Identify which cell holds the provided text, then report its [x, y] central coordinate. 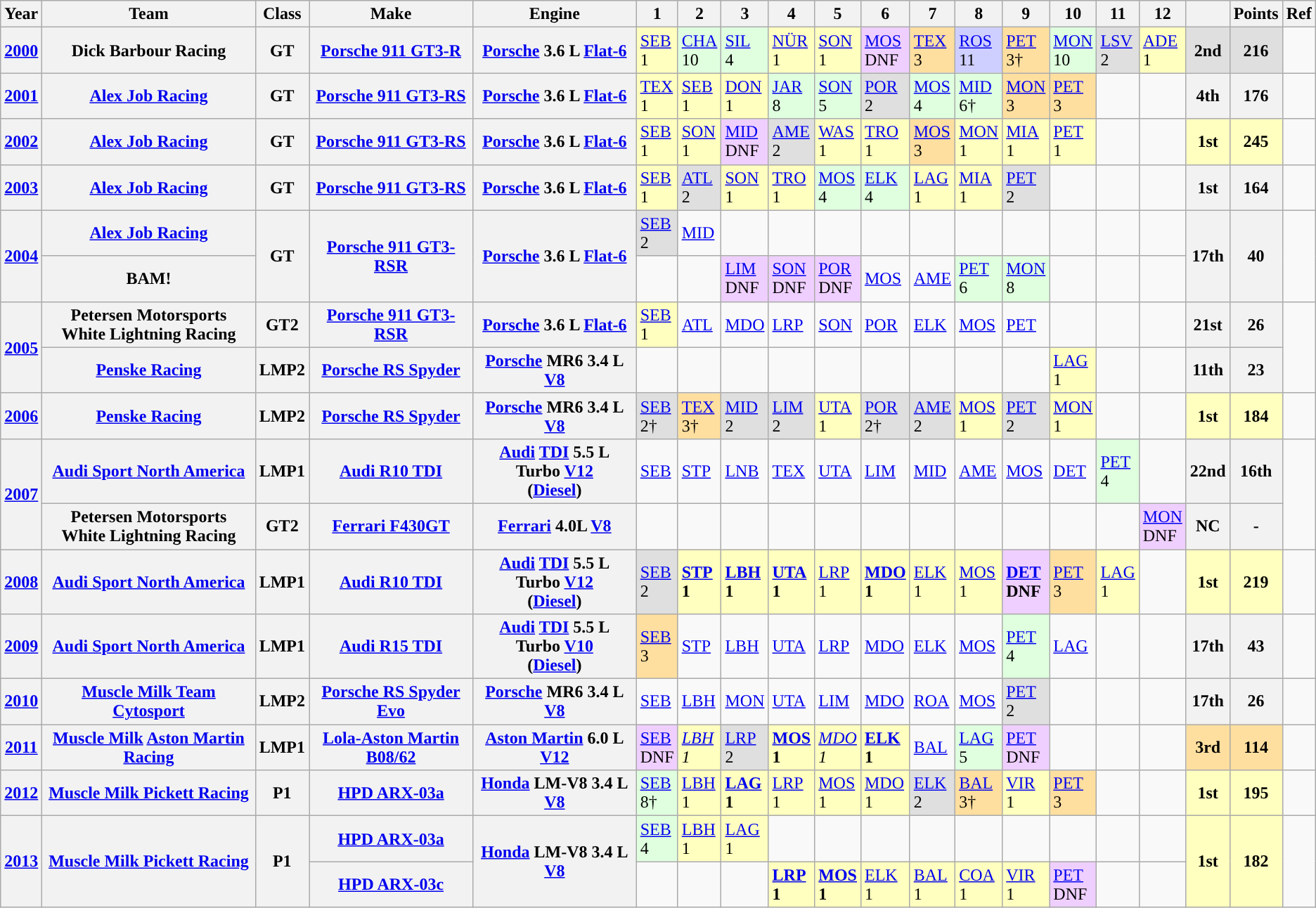
164 [1256, 187]
Dick Barbour Racing [149, 51]
DET [1073, 471]
PET1 [1073, 142]
216 [1256, 51]
11 [1118, 14]
Aston Martin 6.0 L V12 [555, 748]
BAL3† [979, 793]
PORDNF [838, 278]
SEB4 [657, 839]
DON1 [745, 96]
4 [792, 14]
LAG5 [979, 748]
1 [657, 14]
LSV2 [1118, 51]
MOSDNF [885, 51]
CHA10 [699, 51]
ADE1 [1163, 51]
BAL1 [932, 884]
6 [885, 14]
11th [1208, 370]
PET3† [1026, 51]
Lola-Aston Martin B08/62 [391, 748]
2008 [21, 582]
SEB2† [657, 416]
2003 [21, 187]
ROA [932, 701]
2013 [21, 862]
21st [1208, 325]
2 [699, 14]
ATL2 [699, 187]
114 [1256, 748]
ROS11 [979, 51]
245 [1256, 142]
POR2† [885, 416]
JAR8 [792, 96]
Audi R15 TDI [391, 647]
COA1 [979, 884]
SON [838, 325]
TEX3† [699, 416]
182 [1256, 862]
Make [391, 14]
BAM! [149, 278]
Muscle Milk Team Cytosport [149, 701]
184 [1256, 416]
DETDNF [1026, 582]
10 [1073, 14]
MOS3 [932, 142]
5 [838, 14]
WAS1 [838, 142]
2009 [21, 647]
PET [1026, 325]
LIMDNF [745, 278]
LRP2 [745, 748]
ELK2 [932, 793]
Points [1256, 14]
Class [282, 14]
HPD ARX-03c [391, 884]
Year [21, 14]
TEX [792, 471]
SEB8† [657, 793]
40 [1256, 256]
TEX3 [932, 51]
MID2 [745, 416]
MID6† [979, 96]
4th [1208, 96]
8 [979, 14]
23 [1256, 370]
2007 [21, 493]
MON [745, 701]
2002 [21, 142]
MONDNF [1163, 526]
3 [745, 14]
2012 [21, 793]
MIDDNF [745, 142]
43 [1256, 647]
Muscle Milk Aston Martin Racing [149, 748]
Porsche RS Spyder Evo [391, 701]
BAL [932, 748]
2001 [21, 96]
219 [1256, 582]
2010 [21, 701]
176 [1256, 96]
2000 [21, 51]
TEX1 [657, 96]
LNB [745, 471]
3rd [1208, 748]
NC [1208, 526]
12 [1163, 14]
SON5 [838, 96]
MON8 [1026, 278]
SONDNF [792, 278]
16th [1256, 471]
195 [1256, 793]
2006 [21, 416]
7 [932, 14]
ELK4 [885, 187]
NÜR1 [792, 51]
LIM2 [792, 416]
2005 [21, 347]
PET6 [979, 278]
ATL [699, 325]
Ferrari 4.0L V8 [555, 526]
STP1 [699, 582]
SEB3 [657, 647]
Audi TDI 5.5 L Turbo V10(Diesel) [555, 647]
Team [149, 14]
Engine [555, 14]
22nd [1208, 471]
9 [1026, 14]
Ferrari F430GT [391, 526]
POR2 [885, 96]
MON10 [1073, 51]
2nd [1208, 51]
MON3 [1026, 96]
SIL4 [745, 51]
Ref [1299, 14]
Porsche 911 GT3-R [391, 51]
- [1256, 526]
LAG [1073, 647]
2004 [21, 256]
POR [885, 325]
2011 [21, 748]
SEBDNF [657, 748]
